Provide the [X, Y] coordinate of the cell's center where the given text is located.  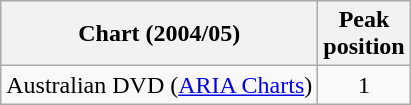
1 [364, 85]
Chart (2004/05) [160, 34]
Peakposition [364, 34]
Australian DVD (ARIA Charts) [160, 85]
